Pinpoint the cell where the given text exists, returning its [X, Y] midpoint coordinate. 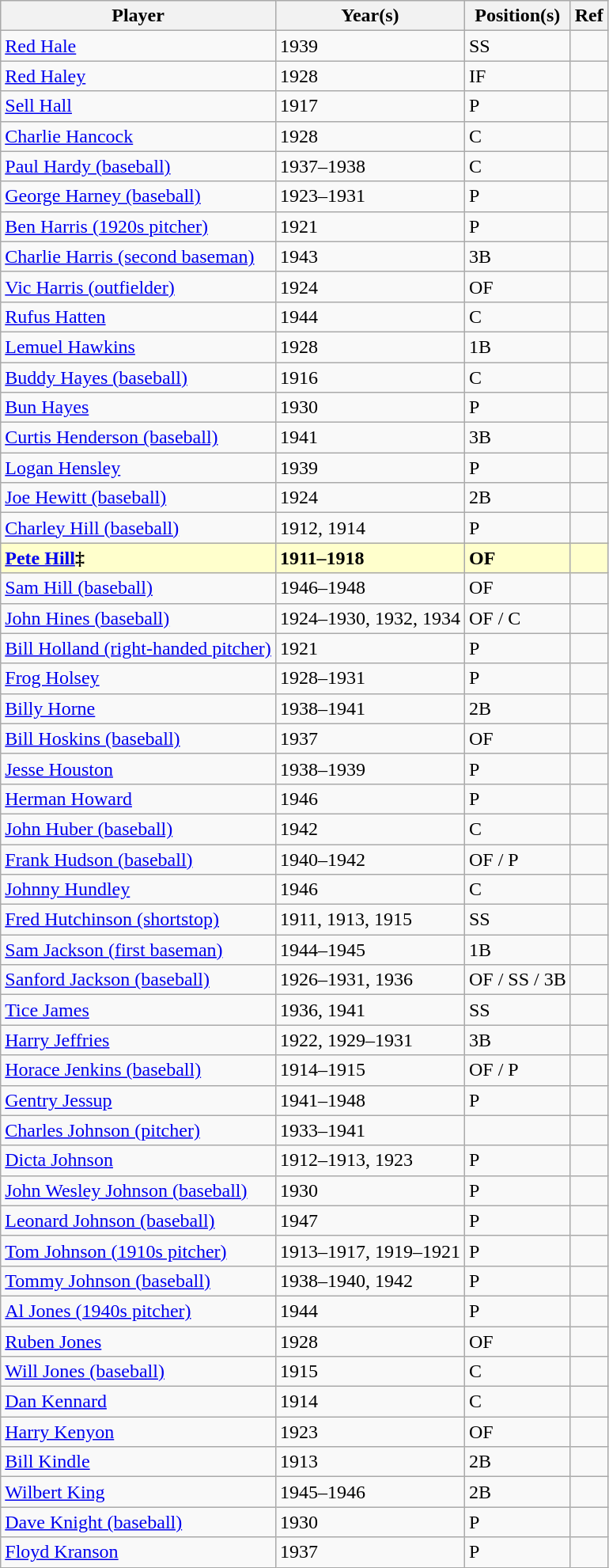
Sam Jackson (first baseman) [138, 950]
1941 [370, 438]
Paul Hardy (baseball) [138, 166]
1912, 1914 [370, 528]
Herman Howard [138, 799]
1938–1941 [370, 708]
1941–1948 [370, 1100]
John Hines (baseball) [138, 618]
1946–1948 [370, 588]
Gentry Jessup [138, 1100]
Ruben Jones [138, 1342]
Charles Johnson (pitcher) [138, 1130]
1914 [370, 1402]
Buddy Hayes (baseball) [138, 378]
1937–1938 [370, 166]
1936, 1941 [370, 1010]
Horace Jenkins (baseball) [138, 1070]
Tom Johnson (1910s pitcher) [138, 1251]
1940–1942 [370, 859]
Will Jones (baseball) [138, 1372]
1916 [370, 378]
Year(s) [370, 16]
1922, 1929–1931 [370, 1040]
1913–1917, 1919–1921 [370, 1251]
Curtis Henderson (baseball) [138, 438]
Sam Hill (baseball) [138, 588]
John Wesley Johnson (baseball) [138, 1190]
Ben Harris (1920s pitcher) [138, 226]
Charley Hill (baseball) [138, 528]
1945–1946 [370, 1492]
Sell Hall [138, 106]
Bill Kindle [138, 1462]
Position(s) [517, 16]
Joe Hewitt (baseball) [138, 498]
Pete Hill‡ [138, 558]
Frog Holsey [138, 678]
1914–1915 [370, 1070]
Floyd Kranson [138, 1552]
OF / C [517, 618]
Player [138, 16]
1923–1931 [370, 196]
George Harney (baseball) [138, 196]
Ref [588, 16]
1938–1940, 1942 [370, 1281]
Al Jones (1940s pitcher) [138, 1311]
1912–1913, 1923 [370, 1160]
1947 [370, 1221]
1911, 1913, 1915 [370, 920]
Bill Holland (right-handed pitcher) [138, 648]
Charlie Harris (second baseman) [138, 256]
Tommy Johnson (baseball) [138, 1281]
Billy Horne [138, 708]
Logan Hensley [138, 468]
Jesse Houston [138, 769]
Dan Kennard [138, 1402]
Red Hale [138, 46]
Harry Jeffries [138, 1040]
Bun Hayes [138, 408]
1917 [370, 106]
Vic Harris (outfielder) [138, 287]
Johnny Hundley [138, 890]
IF [517, 76]
Frank Hudson (baseball) [138, 859]
1942 [370, 829]
1944–1945 [370, 950]
Wilbert King [138, 1492]
Rufus Hatten [138, 317]
Bill Hoskins (baseball) [138, 738]
1943 [370, 256]
Lemuel Hawkins [138, 347]
1928–1931 [370, 678]
Tice James [138, 1010]
Dave Knight (baseball) [138, 1522]
1924–1930, 1932, 1934 [370, 618]
1923 [370, 1432]
1913 [370, 1462]
1926–1931, 1936 [370, 980]
1915 [370, 1372]
Harry Kenyon [138, 1432]
OF / SS / 3B [517, 980]
1911–1918 [370, 558]
Leonard Johnson (baseball) [138, 1221]
1933–1941 [370, 1130]
John Huber (baseball) [138, 829]
Dicta Johnson [138, 1160]
Fred Hutchinson (shortstop) [138, 920]
Charlie Hancock [138, 136]
Sanford Jackson (baseball) [138, 980]
Red Haley [138, 76]
1938–1939 [370, 769]
